Output the [X, Y] coordinate of the center of the cell containing the given text.  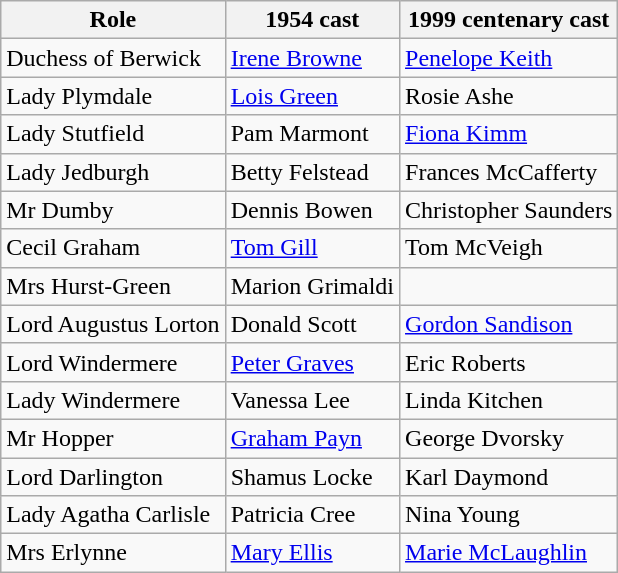
Marion Grimaldi [312, 286]
Lady Stutfield [113, 134]
Linda Kitchen [509, 400]
Tom Gill [312, 248]
Duchess of Berwick [113, 58]
Lois Green [312, 96]
Donald Scott [312, 324]
1999 centenary cast [509, 20]
George Dvorsky [509, 438]
Mr Hopper [113, 438]
Fiona Kimm [509, 134]
Marie McLaughlin [509, 553]
Eric Roberts [509, 362]
Lady Agatha Carlisle [113, 515]
Mr Dumby [113, 210]
Lord Darlington [113, 477]
Rosie Ashe [509, 96]
Christopher Saunders [509, 210]
Frances McCafferty [509, 172]
Lady Plymdale [113, 96]
Peter Graves [312, 362]
Lord Augustus Lorton [113, 324]
Patricia Cree [312, 515]
Lord Windermere [113, 362]
Role [113, 20]
Pam Marmont [312, 134]
Karl Daymond [509, 477]
Mrs Hurst-Green [113, 286]
Tom McVeigh [509, 248]
Cecil Graham [113, 248]
Lady Windermere [113, 400]
Penelope Keith [509, 58]
Irene Browne [312, 58]
Gordon Sandison [509, 324]
1954 cast [312, 20]
Lady Jedburgh [113, 172]
Graham Payn [312, 438]
Betty Felstead [312, 172]
Nina Young [509, 515]
Mary Ellis [312, 553]
Vanessa Lee [312, 400]
Mrs Erlynne [113, 553]
Shamus Locke [312, 477]
Dennis Bowen [312, 210]
